From the cell containing the given text, extract its center point as (X, Y) coordinate. 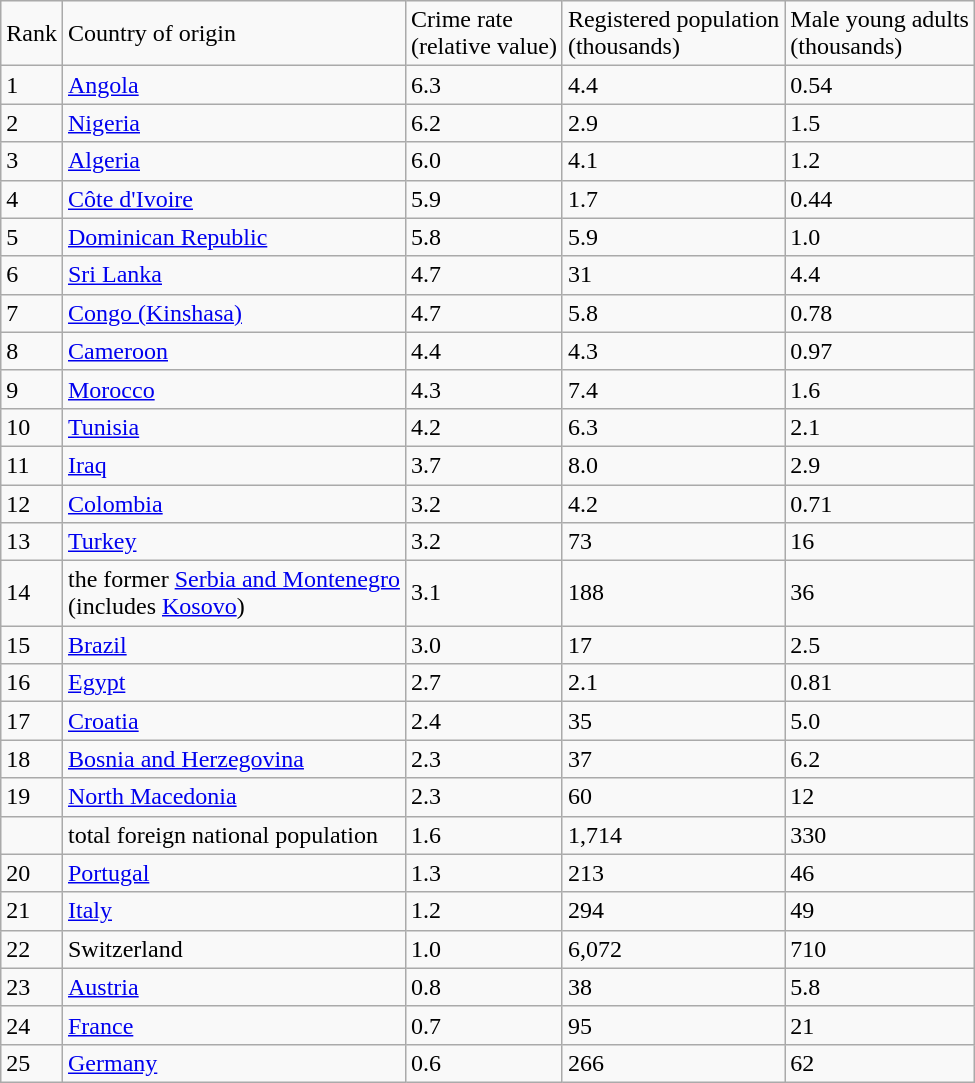
3 (32, 161)
14 (32, 594)
2 (32, 123)
2.5 (880, 645)
330 (880, 835)
Registered population(thousands) (673, 34)
7 (32, 313)
Crime rate(relative value) (484, 34)
1.3 (484, 873)
Iraq (234, 465)
6.0 (484, 161)
35 (673, 721)
60 (673, 797)
266 (673, 1063)
213 (673, 873)
0.78 (880, 313)
4.1 (673, 161)
Nigeria (234, 123)
0.8 (484, 987)
Dominican Republic (234, 237)
Germany (234, 1063)
3.7 (484, 465)
Cameroon (234, 351)
Colombia (234, 503)
25 (32, 1063)
11 (32, 465)
Austria (234, 987)
22 (32, 949)
5 (32, 237)
2.4 (484, 721)
38 (673, 987)
73 (673, 542)
Brazil (234, 645)
24 (32, 1025)
5.0 (880, 721)
Rank (32, 34)
13 (32, 542)
188 (673, 594)
15 (32, 645)
Bosnia and Herzegovina (234, 759)
0.71 (880, 503)
18 (32, 759)
0.97 (880, 351)
6 (32, 275)
0.44 (880, 199)
36 (880, 594)
Country of origin (234, 34)
Male young adults(thousands) (880, 34)
9 (32, 389)
France (234, 1025)
0.7 (484, 1025)
the former Serbia and Montenegro (includes Kosovo) (234, 594)
Côte d'Ivoire (234, 199)
46 (880, 873)
710 (880, 949)
North Macedonia (234, 797)
3.0 (484, 645)
Morocco (234, 389)
95 (673, 1025)
Sri Lanka (234, 275)
8 (32, 351)
19 (32, 797)
0.6 (484, 1063)
49 (880, 911)
8.0 (673, 465)
4 (32, 199)
294 (673, 911)
1.7 (673, 199)
Angola (234, 85)
Switzerland (234, 949)
37 (673, 759)
total foreign national population (234, 835)
10 (32, 427)
7.4 (673, 389)
1 (32, 85)
Croatia (234, 721)
Tunisia (234, 427)
2.7 (484, 683)
1.5 (880, 123)
20 (32, 873)
23 (32, 987)
6,072 (673, 949)
62 (880, 1063)
0.54 (880, 85)
31 (673, 275)
3.1 (484, 594)
Portugal (234, 873)
Congo (Kinshasa) (234, 313)
Egypt (234, 683)
0.81 (880, 683)
Italy (234, 911)
Turkey (234, 542)
1,714 (673, 835)
Algeria (234, 161)
